Locate the cell with the specified text and output its [X, Y] center coordinate. 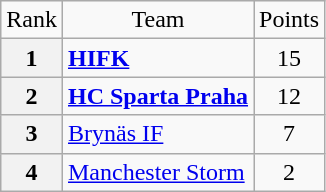
4 [32, 172]
15 [290, 58]
HIFK [158, 58]
Brynäs IF [158, 134]
7 [290, 134]
3 [32, 134]
Points [290, 20]
HC Sparta Praha [158, 96]
Team [158, 20]
Rank [32, 20]
1 [32, 58]
12 [290, 96]
Manchester Storm [158, 172]
